For the text-containing cell, return its midpoint in (X, Y) coordinate format. 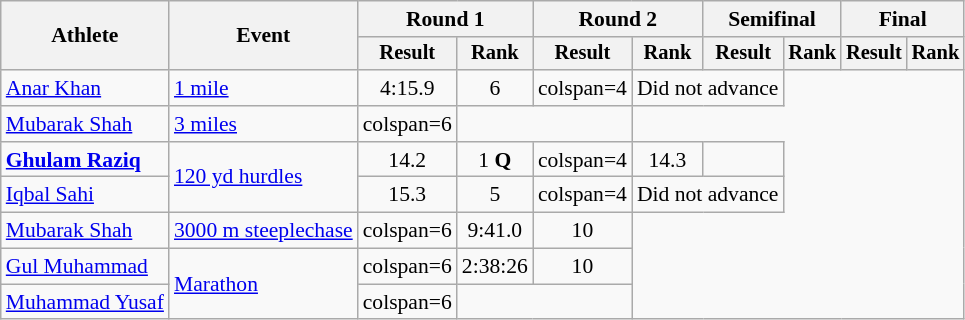
Athlete (85, 36)
Muhammad Yusaf (85, 302)
3000 m steeplechase (264, 231)
3 miles (264, 124)
Final (902, 19)
Iqbal Sahi (85, 195)
1 Q (495, 160)
Semifinal (772, 19)
5 (495, 195)
14.2 (408, 160)
Gul Muhammad (85, 267)
Ghulam Raziq (85, 160)
Round 2 (618, 19)
9:41.0 (495, 231)
1 mile (264, 88)
Anar Khan (85, 88)
2:38:26 (495, 267)
120 yd hurdles (264, 178)
15.3 (408, 195)
Event (264, 36)
14.3 (668, 160)
4:15.9 (408, 88)
Round 1 (446, 19)
Marathon (264, 284)
6 (495, 88)
